Find where the given text appears and provide that cell's center as [X, Y] coordinate. 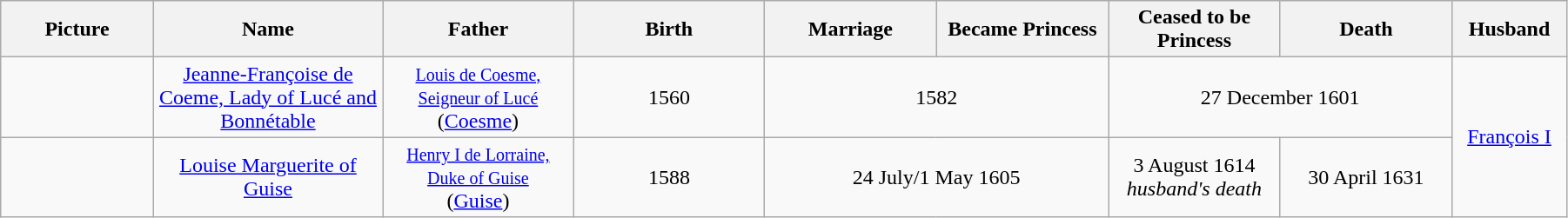
Louise Marguerite of Guise [268, 177]
24 July/1 May 1605 [936, 177]
30 April 1631 [1366, 177]
Henry I de Lorraine, Duke of Guise (Guise) [479, 177]
1582 [936, 97]
Name [268, 30]
1560 [668, 97]
Jeanne-Françoise de Coeme, Lady of Lucé and Bonnétable [268, 97]
Ceased to be Princess [1195, 30]
Death [1366, 30]
27 December 1601 [1281, 97]
Father [479, 30]
Picture [77, 30]
3 August 1614husband's death [1195, 177]
Became Princess [1022, 30]
1588 [668, 177]
François I [1510, 137]
Marriage [851, 30]
Louis de Coesme, Seigneur of Lucé(Coesme) [479, 97]
Husband [1510, 30]
Birth [668, 30]
